Determine the [X, Y] coordinate at the center of the cell enclosing the given text.  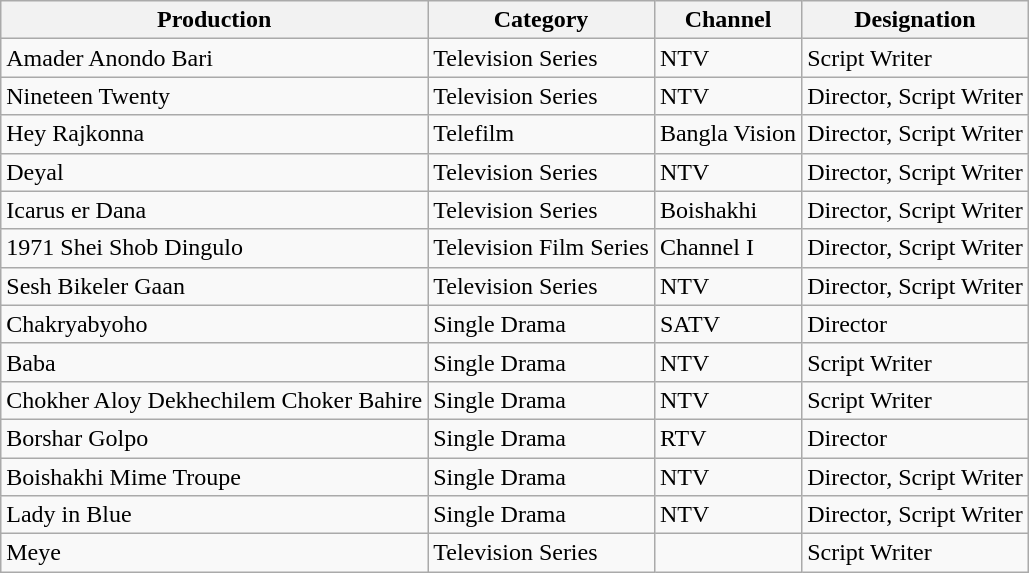
Chakryabyoho [214, 324]
Amader Anondo Bari [214, 58]
Baba [214, 362]
Designation [916, 20]
Channel I [728, 248]
Nineteen Twenty [214, 96]
Category [542, 20]
Channel [728, 20]
Boishakhi Mime Troupe [214, 477]
Production [214, 20]
Boishakhi [728, 210]
Television Film Series [542, 248]
Sesh Bikeler Gaan [214, 286]
Telefilm [542, 134]
Borshar Golpo [214, 438]
Hey Rajkonna [214, 134]
Icarus er Dana [214, 210]
Meye [214, 553]
Bangla Vision [728, 134]
SATV [728, 324]
Lady in Blue [214, 515]
Chokher Aloy Dekhechilem Choker Bahire [214, 400]
1971 Shei Shob Dingulo [214, 248]
Deyal [214, 172]
RTV [728, 438]
